Output the (x, y) coordinate of the center of the cell containing the given text.  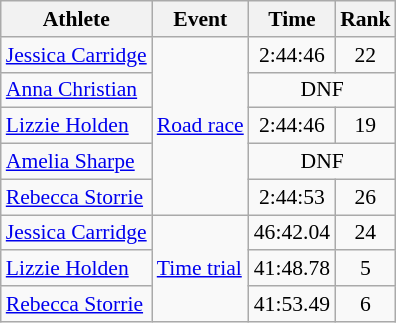
5 (366, 269)
19 (366, 126)
Event (200, 19)
41:48.78 (292, 269)
Time (292, 19)
Time trial (200, 268)
6 (366, 304)
41:53.49 (292, 304)
Anna Christian (76, 90)
46:42.04 (292, 233)
Athlete (76, 19)
24 (366, 233)
22 (366, 55)
Rank (366, 19)
2:44:53 (292, 197)
Amelia Sharpe (76, 162)
Road race (200, 126)
26 (366, 197)
